Search for the cell housing the specified text and yield its [X, Y] center coordinate. 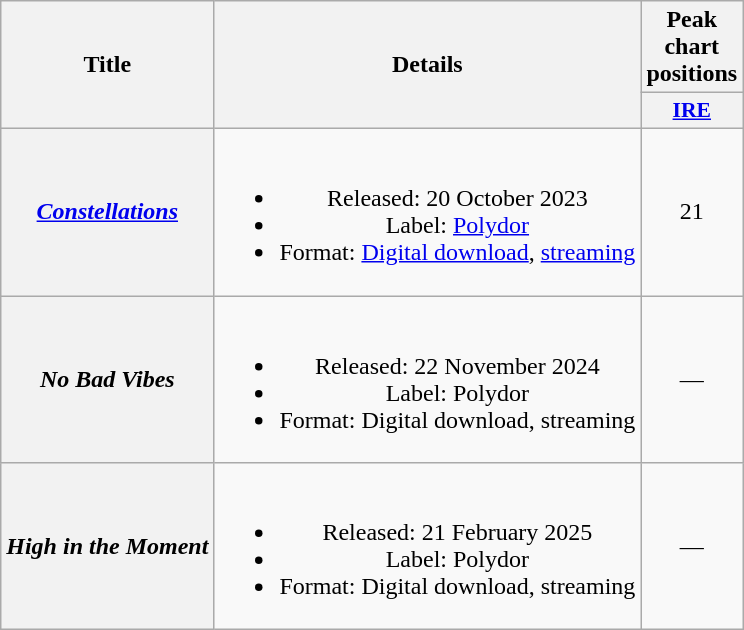
Constellations [108, 212]
21 [692, 212]
Peak chart positions [692, 47]
High in the Moment [108, 546]
Released: 22 November 2024Label: PolydorFormat: Digital download, streaming [428, 380]
No Bad Vibes [108, 380]
IRE [692, 111]
Details [428, 65]
Released: 21 February 2025Label: PolydorFormat: Digital download, streaming [428, 546]
Title [108, 65]
Released: 20 October 2023Label: PolydorFormat: Digital download, streaming [428, 212]
